Identify which cell holds the provided text, then report its [X, Y] central coordinate. 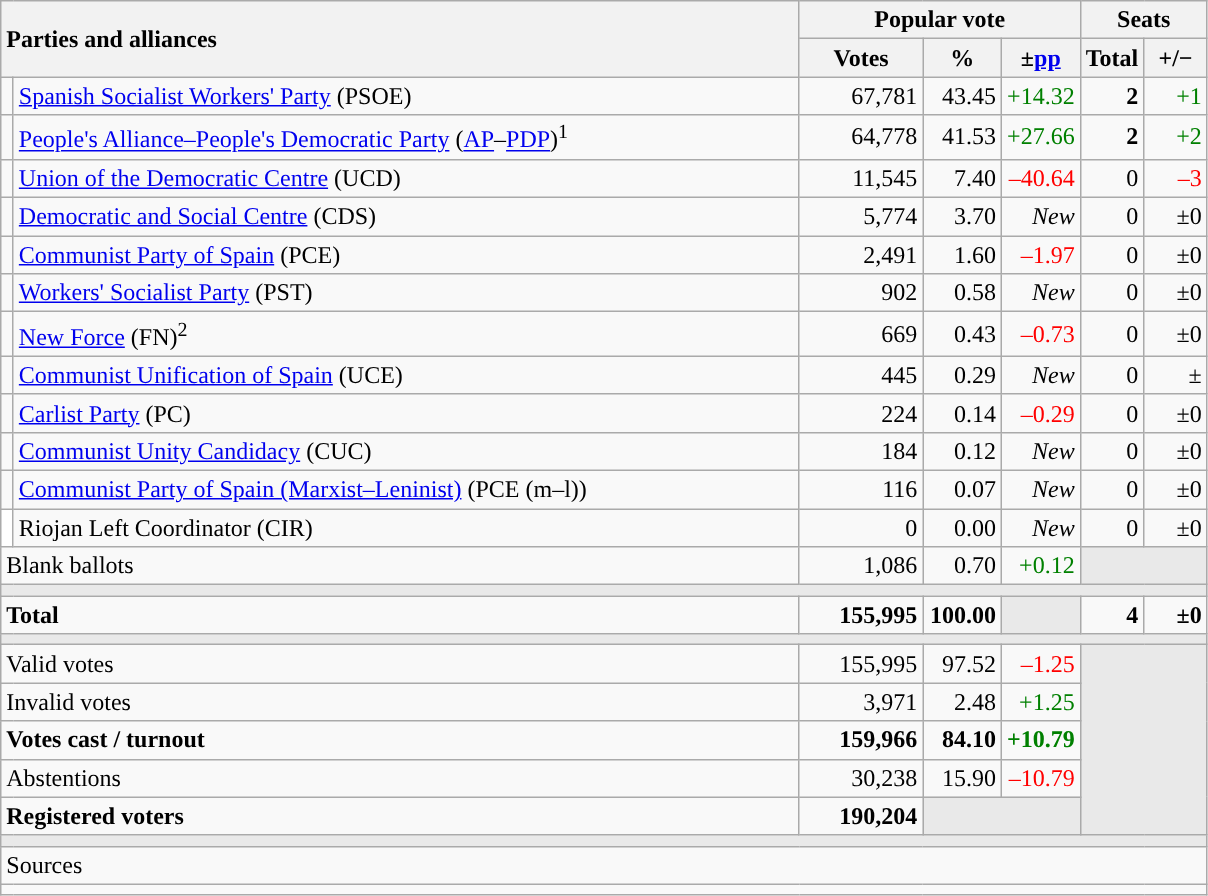
Communist Party of Spain (Marxist–Leninist) (PCE (m–l)) [406, 489]
±pp [1040, 58]
0.29 [962, 375]
+/− [1176, 58]
3,971 [861, 702]
Communist Party of Spain (PCE) [406, 255]
5,774 [861, 217]
4 [1112, 615]
+0.12 [1040, 566]
2.48 [962, 702]
–3 [1176, 178]
224 [861, 413]
+1 [1176, 96]
0.14 [962, 413]
7.40 [962, 178]
+14.32 [1040, 96]
People's Alliance–People's Democratic Party (AP–PDP)1 [406, 138]
100.00 [962, 615]
184 [861, 451]
Communist Unification of Spain (UCE) [406, 375]
Riojan Left Coordinator (CIR) [406, 528]
–1.25 [1040, 664]
159,966 [861, 740]
+27.66 [1040, 138]
902 [861, 293]
–40.64 [1040, 178]
0.43 [962, 334]
Votes cast / turnout [400, 740]
Blank ballots [400, 566]
Registered voters [400, 816]
–1.97 [1040, 255]
445 [861, 375]
Sources [604, 865]
1.60 [962, 255]
669 [861, 334]
2,491 [861, 255]
Democratic and Social Centre (CDS) [406, 217]
67,781 [861, 96]
Abstentions [400, 778]
% [962, 58]
New Force (FN)2 [406, 334]
Union of the Democratic Centre (UCD) [406, 178]
Invalid votes [400, 702]
0.00 [962, 528]
1,086 [861, 566]
3.70 [962, 217]
± [1176, 375]
43.45 [962, 96]
41.53 [962, 138]
116 [861, 489]
Parties and alliances [400, 39]
30,238 [861, 778]
0.70 [962, 566]
11,545 [861, 178]
190,204 [861, 816]
+1.25 [1040, 702]
Valid votes [400, 664]
Seats [1144, 20]
84.10 [962, 740]
0.07 [962, 489]
Popular vote [940, 20]
0.12 [962, 451]
Communist Unity Candidacy (CUC) [406, 451]
97.52 [962, 664]
Workers' Socialist Party (PST) [406, 293]
Carlist Party (PC) [406, 413]
64,778 [861, 138]
–10.79 [1040, 778]
Votes [861, 58]
+10.79 [1040, 740]
–0.29 [1040, 413]
–0.73 [1040, 334]
15.90 [962, 778]
+2 [1176, 138]
Spanish Socialist Workers' Party (PSOE) [406, 96]
0.58 [962, 293]
